Scan for the cell matching the given text and deliver its (x, y) coordinate at center. 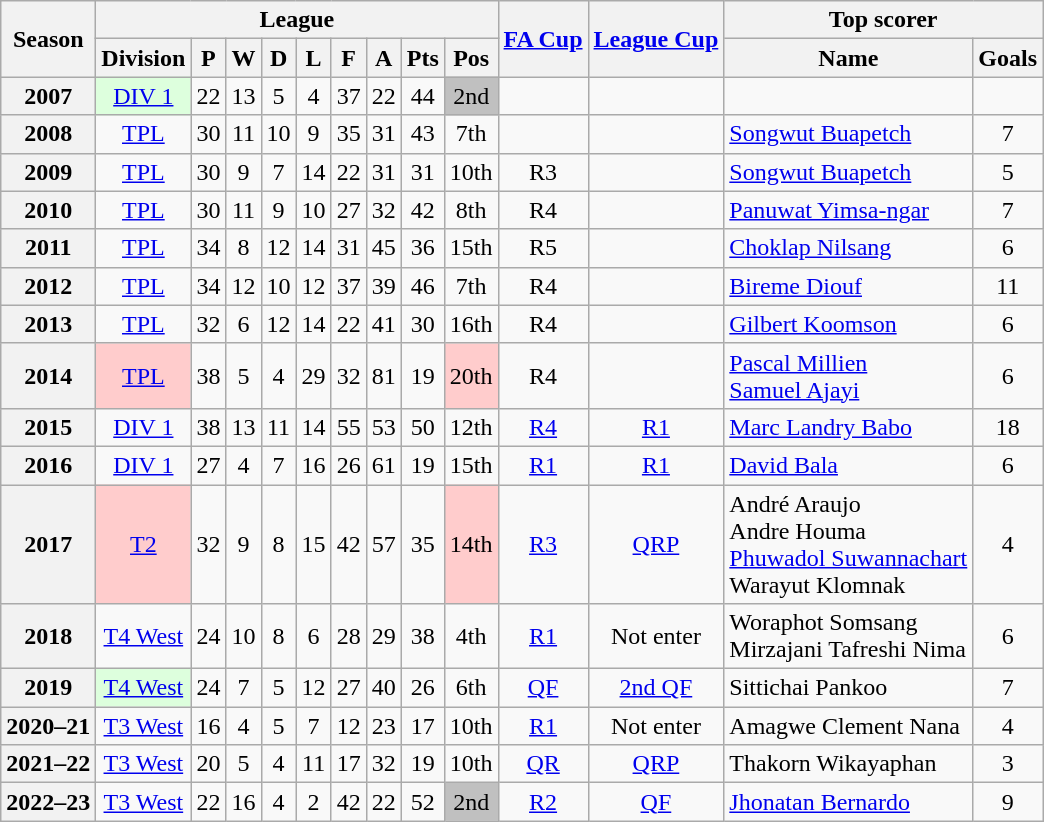
40 (384, 688)
2008 (48, 134)
20 (208, 764)
L (314, 58)
FA Cup (543, 39)
A (384, 58)
Bireme Diouf (848, 286)
43 (422, 134)
45 (384, 248)
2011 (48, 248)
55 (348, 427)
Woraphot Somsang Mirzajani Tafreshi Nima (848, 636)
81 (384, 376)
2021–22 (48, 764)
Gilbert Koomson (848, 324)
2013 (48, 324)
2015 (48, 427)
12th (471, 427)
Thakorn Wikayaphan (848, 764)
Sittichai Pankoo (848, 688)
2nd QF (656, 688)
Marc Landry Babo (848, 427)
Choklap Nilsang (848, 248)
2009 (48, 172)
2014 (48, 376)
2020–21 (48, 726)
Pts (422, 58)
50 (422, 427)
Division (144, 58)
Name (848, 58)
David Bala (848, 465)
2012 (48, 286)
Amagwe Clement Nana (848, 726)
57 (384, 544)
16th (471, 324)
R5 (543, 248)
36 (422, 248)
61 (384, 465)
D (278, 58)
6th (471, 688)
F (348, 58)
2007 (48, 96)
53 (384, 427)
Jhonatan Bernardo (848, 802)
2022–23 (48, 802)
4th (471, 636)
44 (422, 96)
2019 (48, 688)
Top scorer (884, 20)
2018 (48, 636)
23 (384, 726)
W (244, 58)
14th (471, 544)
2 (314, 802)
18 (1008, 427)
20th (471, 376)
Pos (471, 58)
QR (543, 764)
League (297, 20)
League Cup (656, 39)
R2 (543, 802)
8th (471, 210)
Goals (1008, 58)
46 (422, 286)
2017 (48, 544)
P (208, 58)
41 (384, 324)
15 (314, 544)
T2 (144, 544)
39 (384, 286)
2016 (48, 465)
Panuwat Yimsa-ngar (848, 210)
2010 (48, 210)
Season (48, 39)
28 (348, 636)
André Araujo Andre Houma Phuwadol Suwannachart Warayut Klomnak (848, 544)
Pascal Millien Samuel Ajayi (848, 376)
3 (1008, 764)
52 (422, 802)
